Extract the [X, Y] coordinate from the center of the cell holding the provided text.  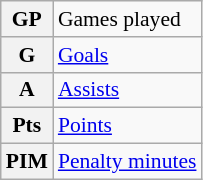
Pts [27, 126]
G [27, 55]
Points [128, 126]
A [27, 90]
Goals [128, 55]
GP [27, 19]
PIM [27, 162]
Penalty minutes [128, 162]
Games played [128, 19]
Assists [128, 90]
